Locate the cell with the specified text and output its (x, y) center coordinate. 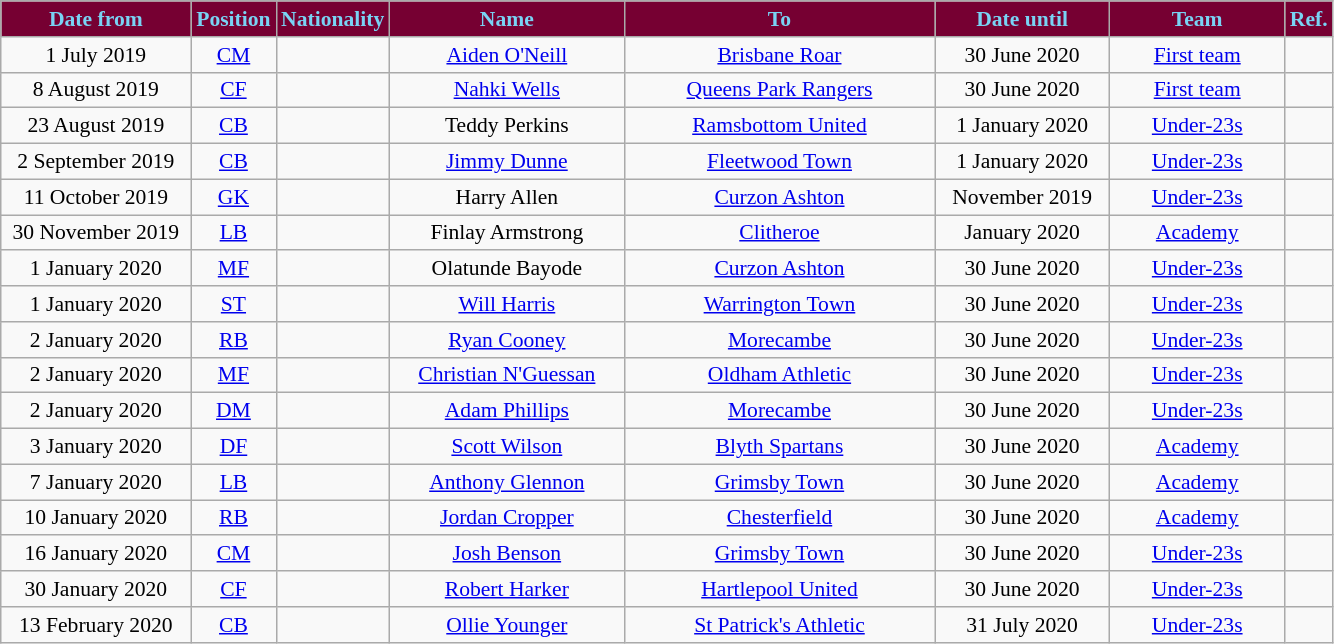
31 July 2020 (1022, 625)
Harry Allen (506, 197)
Teddy Perkins (506, 126)
Ollie Younger (506, 625)
Name (506, 19)
13 February 2020 (96, 625)
DF (234, 447)
2 September 2019 (96, 162)
ST (234, 304)
Ref. (1309, 19)
Finlay Armstrong (506, 233)
Scott Wilson (506, 447)
Fleetwood Town (779, 162)
Oldham Athletic (779, 375)
To (779, 19)
Nationality (332, 19)
DM (234, 411)
Christian N'Guessan (506, 375)
30 January 2020 (96, 589)
Will Harris (506, 304)
23 August 2019 (96, 126)
Jordan Cropper (506, 518)
11 October 2019 (96, 197)
November 2019 (1022, 197)
Nahki Wells (506, 90)
7 January 2020 (96, 482)
Aiden O'Neill (506, 55)
Date from (96, 19)
Queens Park Rangers (779, 90)
Warrington Town (779, 304)
Ryan Cooney (506, 340)
Josh Benson (506, 554)
Olatunde Bayode (506, 269)
St Patrick's Athletic (779, 625)
Position (234, 19)
8 August 2019 (96, 90)
30 November 2019 (96, 233)
Anthony Glennon (506, 482)
January 2020 (1022, 233)
Chesterfield (779, 518)
16 January 2020 (96, 554)
10 January 2020 (96, 518)
Jimmy Dunne (506, 162)
Blyth Spartans (779, 447)
3 January 2020 (96, 447)
Team (1198, 19)
Ramsbottom United (779, 126)
Clitheroe (779, 233)
1 July 2019 (96, 55)
Date until (1022, 19)
Brisbane Roar (779, 55)
Hartlepool United (779, 589)
GK (234, 197)
Robert Harker (506, 589)
Adam Phillips (506, 411)
